Identify which cell holds the provided text, then report its (X, Y) central coordinate. 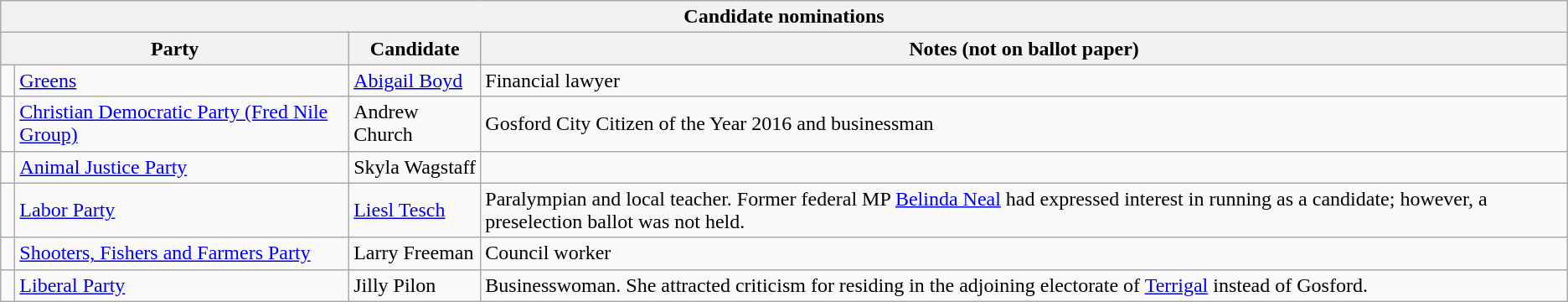
Candidate nominations (784, 17)
Businesswoman. She attracted criticism for residing in the adjoining electorate of Terrigal instead of Gosford. (1024, 285)
Labor Party (183, 210)
Gosford City Citizen of the Year 2016 and businessman (1024, 124)
Larry Freeman (415, 253)
Andrew Church (415, 124)
Liberal Party (183, 285)
Notes (not on ballot paper) (1024, 49)
Christian Democratic Party (Fred Nile Group) (183, 124)
Council worker (1024, 253)
Abigail Boyd (415, 81)
Shooters, Fishers and Farmers Party (183, 253)
Jilly Pilon (415, 285)
Liesl Tesch (415, 210)
Animal Justice Party (183, 167)
Party (175, 49)
Greens (183, 81)
Skyla Wagstaff (415, 167)
Financial lawyer (1024, 81)
Candidate (415, 49)
